For the text-containing cell, return its midpoint in (x, y) coordinate format. 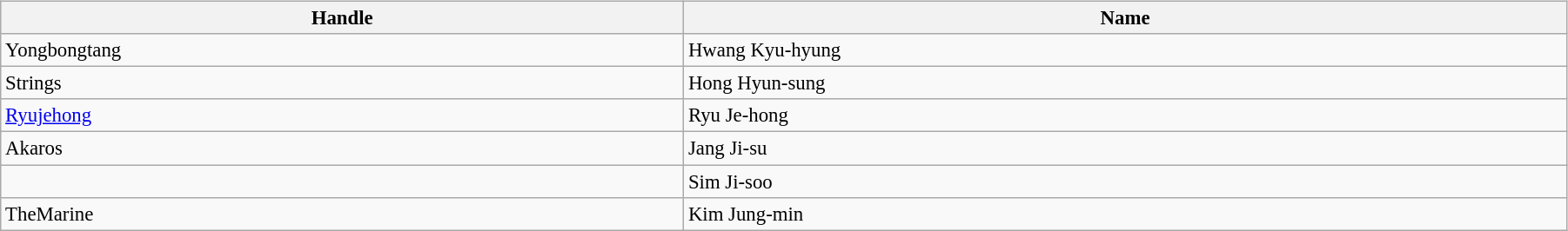
Ryujehong (343, 115)
Jang Ji-su (1126, 148)
Sim Ji-soo (1126, 181)
Kim Jung-min (1126, 214)
Ryu Je-hong (1126, 115)
Hong Hyun-sung (1126, 83)
Akaros (343, 148)
Strings (343, 83)
Handle (343, 18)
Name (1126, 18)
TheMarine (343, 214)
Hwang Kyu-hyung (1126, 50)
Yongbongtang (343, 50)
